For the text-containing cell, return its midpoint in [X, Y] coordinate format. 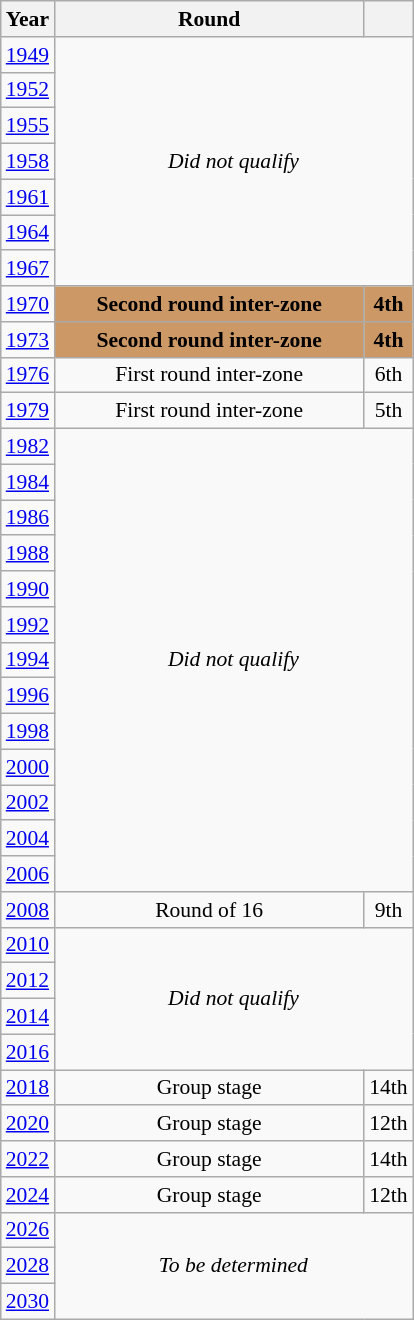
1970 [28, 304]
2012 [28, 981]
1988 [28, 554]
1973 [28, 340]
5th [388, 411]
2006 [28, 874]
1982 [28, 447]
Round [209, 19]
2008 [28, 910]
1967 [28, 269]
1996 [28, 696]
2004 [28, 839]
1964 [28, 233]
2018 [28, 1088]
2016 [28, 1052]
2002 [28, 803]
1949 [28, 55]
Round of 16 [209, 910]
2024 [28, 1195]
2020 [28, 1124]
2030 [28, 1302]
2000 [28, 767]
1984 [28, 482]
2010 [28, 945]
1986 [28, 518]
1979 [28, 411]
2022 [28, 1159]
1998 [28, 732]
2028 [28, 1266]
1994 [28, 660]
1990 [28, 589]
2026 [28, 1230]
1976 [28, 375]
6th [388, 375]
1952 [28, 90]
9th [388, 910]
2014 [28, 1017]
1958 [28, 162]
1961 [28, 197]
Year [28, 19]
1955 [28, 126]
To be determined [234, 1266]
1992 [28, 625]
